Identify which cell holds the provided text, then report its (X, Y) central coordinate. 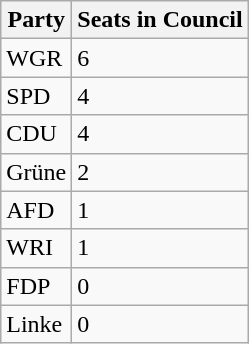
SPD (36, 96)
Grüne (36, 172)
Linke (36, 324)
2 (160, 172)
WRI (36, 248)
Party (36, 20)
Seats in Council (160, 20)
6 (160, 58)
CDU (36, 134)
FDP (36, 286)
WGR (36, 58)
AFD (36, 210)
